Return the (X, Y) coordinate for the center point of the cell that contains the specified text.  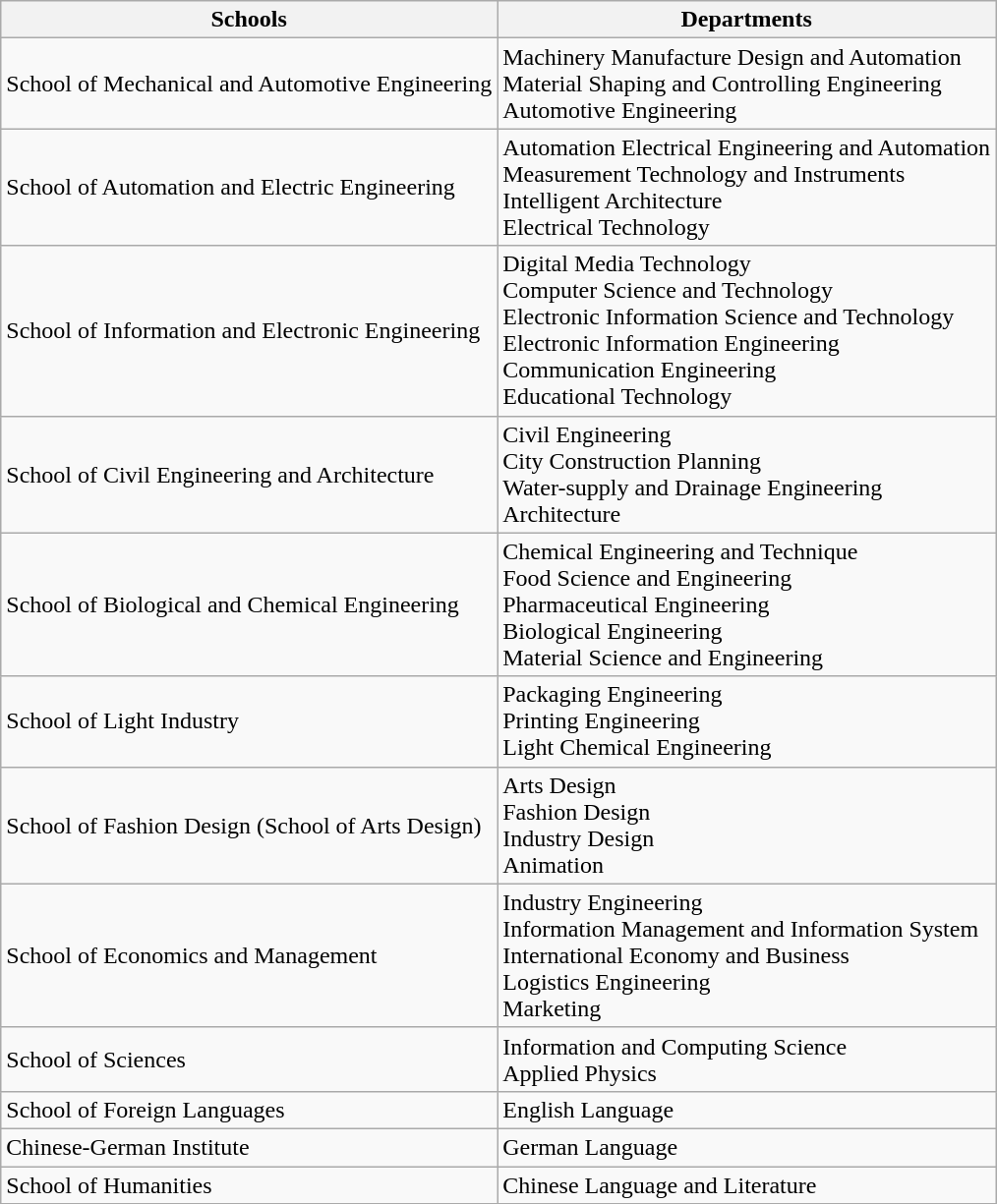
School of Civil Engineering and Architecture (250, 474)
Civil Engineering City Construction Planning Water-supply and Drainage Engineering Architecture (747, 474)
German Language (747, 1147)
Information and Computing Science Applied Physics (747, 1060)
Schools (250, 20)
School of Information and Electronic Engineering (250, 330)
Industry Engineering Information Management and Information System International Economy and Business Logistics Engineering Marketing (747, 955)
School of Economics and Management (250, 955)
English Language (747, 1110)
Arts Design Fashion Design Industry Design Animation (747, 826)
Chemical Engineering and Technique Food Science and Engineering Pharmaceutical Engineering Biological Engineering Material Science and Engineering (747, 604)
School of Automation and Electric Engineering (250, 187)
Departments (747, 20)
Machinery Manufacture Design and Automation Material Shaping and Controlling Engineering Automotive Engineering (747, 84)
School of Biological and Chemical Engineering (250, 604)
School of Mechanical and Automotive Engineering (250, 84)
School of Humanities (250, 1184)
School of Fashion Design (School of Arts Design) (250, 826)
Chinese-German Institute (250, 1147)
School of Foreign Languages (250, 1110)
Chinese Language and Literature (747, 1184)
School of Sciences (250, 1060)
Packaging Engineering Printing Engineering Light Chemical Engineering (747, 721)
School of Light Industry (250, 721)
Automation Electrical Engineering and Automation Measurement Technology and Instruments Intelligent Architecture Electrical Technology (747, 187)
